Locate the cell with the specified text and output its (X, Y) center coordinate. 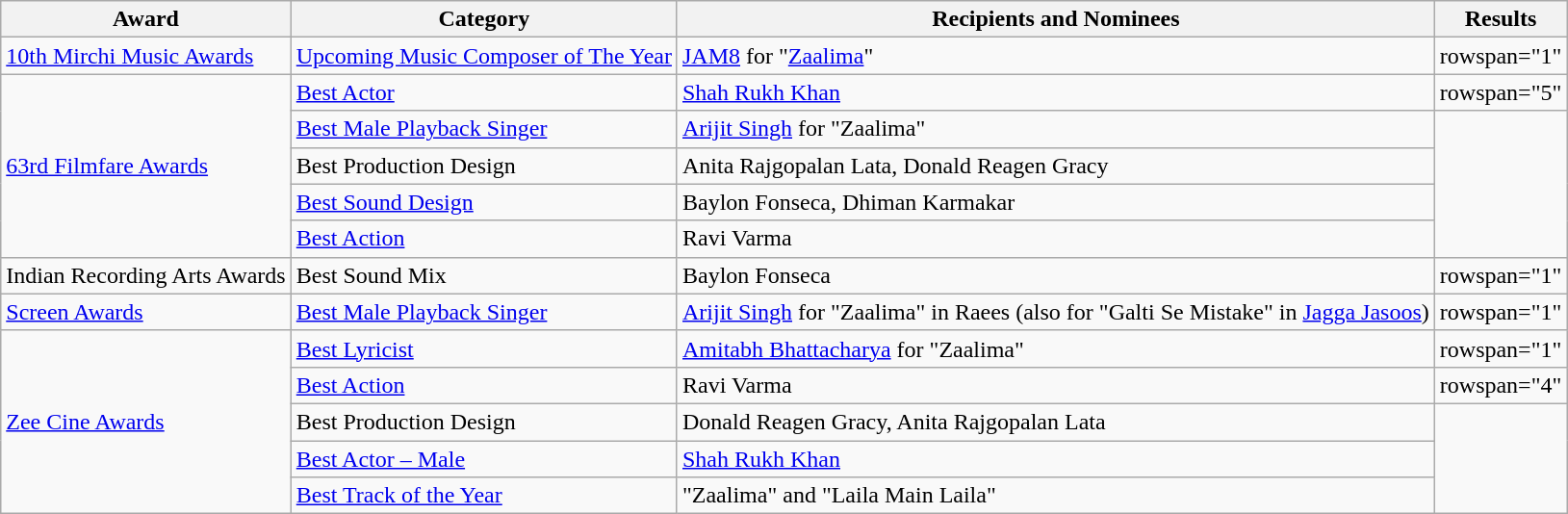
Best Actor (483, 92)
Results (1501, 19)
Arijit Singh for "Zaalima" (1055, 129)
Upcoming Music Composer of The Year (483, 56)
10th Mirchi Music Awards (146, 56)
Indian Recording Arts Awards (146, 275)
Best Track of the Year (483, 496)
rowspan="4" (1501, 385)
Screen Awards (146, 312)
Baylon Fonseca, Dhiman Karmakar (1055, 202)
Baylon Fonseca (1055, 275)
63rd Filmfare Awards (146, 166)
Best Sound Design (483, 202)
Amitabh Bhattacharya for "Zaalima" (1055, 348)
Award (146, 19)
JAM8 for "Zaalima" (1055, 56)
"Zaalima" and "Laila Main Laila" (1055, 496)
Zee Cine Awards (146, 422)
Recipients and Nominees (1055, 19)
Best Actor – Male (483, 459)
rowspan="5" (1501, 92)
Arijit Singh for "Zaalima" in Raees (also for "Galti Se Mistake" in Jagga Jasoos) (1055, 312)
Best Lyricist (483, 348)
Best Sound Mix (483, 275)
Anita Rajgopalan Lata, Donald Reagen Gracy (1055, 166)
Donald Reagen Gracy, Anita Rajgopalan Lata (1055, 422)
Category (483, 19)
